For the text-containing cell, return its midpoint in (x, y) coordinate format. 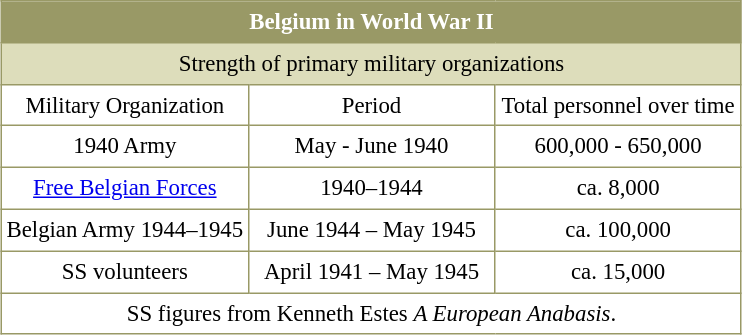
ca. 15,000 (618, 272)
1940 Army (126, 147)
June 1944 – May 1945 (372, 230)
1940–1944 (372, 189)
Free Belgian Forces (126, 189)
600,000 - 650,000 (618, 147)
ca. 8,000 (618, 189)
Belgian Army 1944–1945 (126, 230)
April 1941 – May 1945 (372, 272)
Total personnel over time (618, 105)
Period (372, 105)
ca. 100,000 (618, 230)
SS figures from Kenneth Estes A European Anabasis. (372, 314)
Military Organization (126, 105)
Belgium in World War II (372, 22)
SS volunteers (126, 272)
Strength of primary military organizations (372, 63)
May - June 1940 (372, 147)
